Provide the (x, y) coordinate of the cell's center where the given text is located.  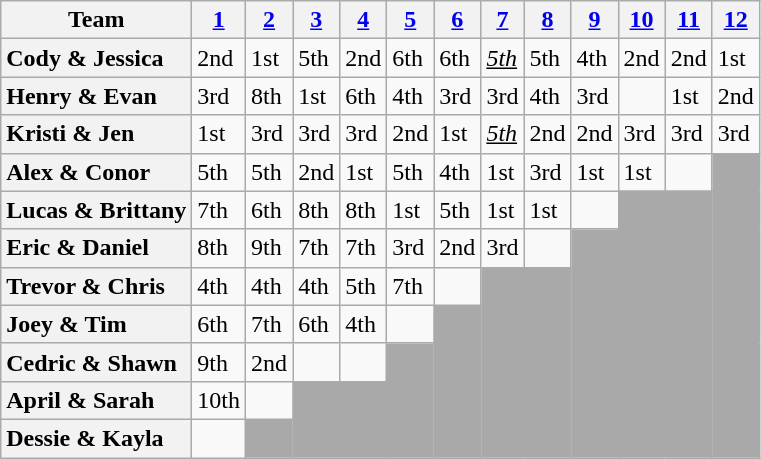
Dessie & Kayla (96, 438)
2 (270, 20)
Eric & Daniel (96, 248)
Alex & Conor (96, 172)
9 (594, 20)
10 (642, 20)
Kristi & Jen (96, 134)
Joey & Tim (96, 324)
Cody & Jessica (96, 58)
April & Sarah (96, 400)
3 (316, 20)
11 (688, 20)
Henry & Evan (96, 96)
12 (736, 20)
Cedric & Shawn (96, 362)
Trevor & Chris (96, 286)
8 (548, 20)
4 (364, 20)
6 (458, 20)
1 (219, 20)
5 (410, 20)
7 (502, 20)
Lucas & Brittany (96, 210)
Team (96, 20)
10th (219, 400)
